From the cell containing the given text, extract its center point as (x, y) coordinate. 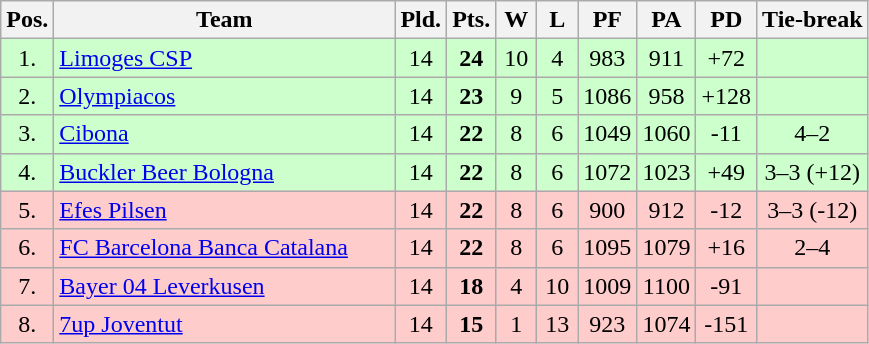
Limoges CSP (224, 58)
983 (608, 58)
7up Joventut (224, 324)
Pos. (28, 20)
912 (666, 210)
1100 (666, 286)
-91 (726, 286)
4–2 (813, 134)
Bayer 04 Leverkusen (224, 286)
Buckler Beer Bologna (224, 172)
PD (726, 20)
9 (516, 96)
1009 (608, 286)
Team (224, 20)
1 (516, 324)
L (558, 20)
Olympiacos (224, 96)
6. (28, 248)
900 (608, 210)
3. (28, 134)
PA (666, 20)
911 (666, 58)
-12 (726, 210)
1074 (666, 324)
923 (608, 324)
2–4 (813, 248)
4. (28, 172)
+128 (726, 96)
18 (472, 286)
-151 (726, 324)
13 (558, 324)
15 (472, 324)
FC Barcelona Banca Catalana (224, 248)
Cibona (224, 134)
-11 (726, 134)
+72 (726, 58)
+16 (726, 248)
3–3 (+12) (813, 172)
8. (28, 324)
+49 (726, 172)
1. (28, 58)
24 (472, 58)
2. (28, 96)
Efes Pilsen (224, 210)
1060 (666, 134)
Pts. (472, 20)
7. (28, 286)
1072 (608, 172)
23 (472, 96)
W (516, 20)
5 (558, 96)
PF (608, 20)
1095 (608, 248)
1049 (608, 134)
958 (666, 96)
1079 (666, 248)
5. (28, 210)
1086 (608, 96)
3–3 (-12) (813, 210)
Pld. (421, 20)
1023 (666, 172)
Tie-break (813, 20)
